Identify which cell holds the provided text, then report its (X, Y) central coordinate. 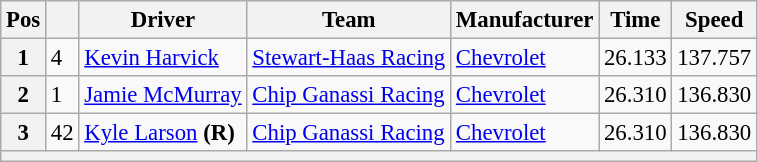
Driver (163, 20)
4 (62, 58)
Jamie McMurray (163, 95)
42 (62, 133)
Pos (24, 20)
Manufacturer (525, 20)
Kyle Larson (R) (163, 133)
26.133 (636, 58)
Team (349, 20)
Speed (714, 20)
Kevin Harvick (163, 58)
137.757 (714, 58)
Stewart-Haas Racing (349, 58)
Time (636, 20)
3 (24, 133)
2 (24, 95)
